Detect which cell encompasses the target text, then output its [X, Y] center coordinate. 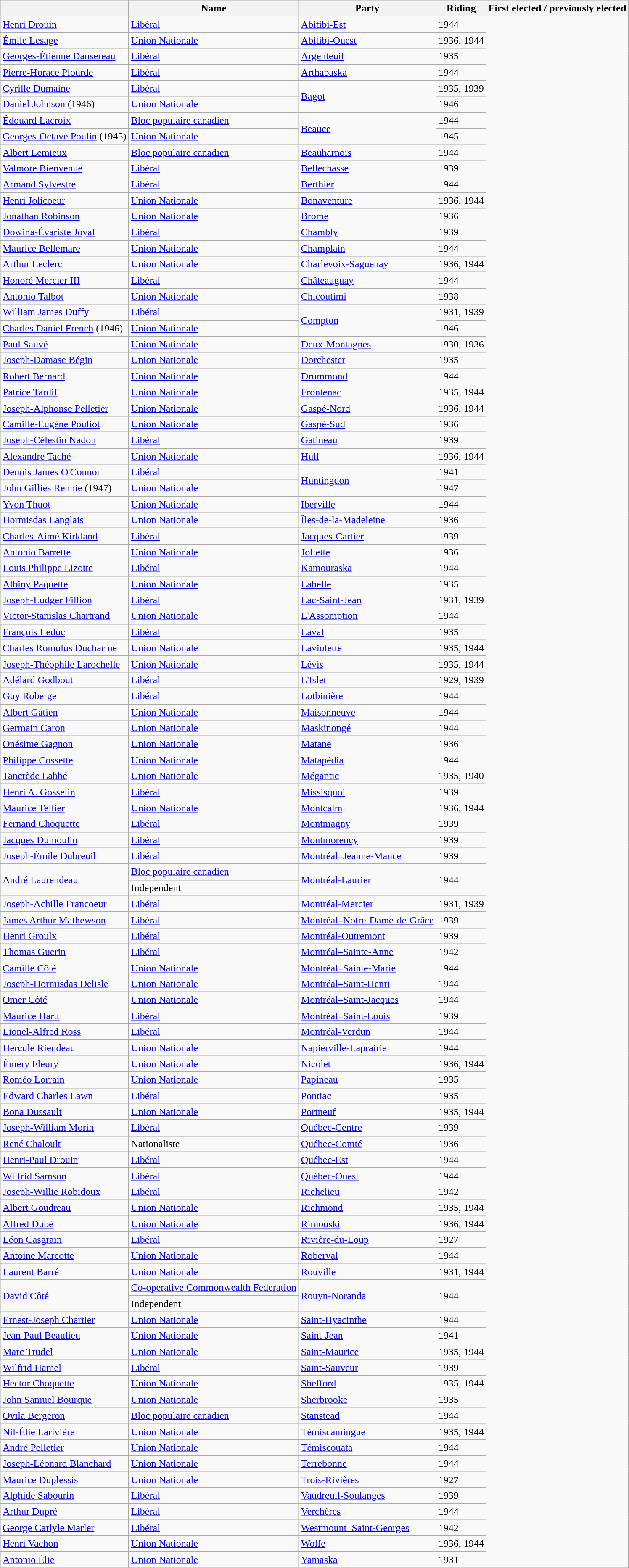
Huntingdon [367, 480]
Gaspé-Sud [367, 424]
Wilfrid Hamel [65, 1368]
Yamaska [367, 1560]
Jonathan Robinson [65, 216]
Camille Côté [65, 968]
Saint-Jean [367, 1336]
Henri Drouin [65, 24]
Joseph-Émile Dubreuil [65, 856]
Albert Goudreau [65, 1208]
Charles Daniel French (1946) [65, 328]
1929, 1939 [461, 680]
1935, 1939 [461, 88]
Roméo Lorrain [65, 1080]
Québec-Centre [367, 1128]
Rimouski [367, 1224]
Charles-Aimé Kirkland [65, 536]
Québec-Ouest [367, 1176]
Labelle [367, 584]
Saint-Maurice [367, 1352]
Joseph-Hormisdas Delisle [65, 984]
Armand Sylvestre [65, 184]
Charlevoix-Saguenay [367, 264]
Name [214, 8]
Wilfrid Samson [65, 1176]
Arthur Dupré [65, 1512]
Antoine Marcotte [65, 1256]
André Pelletier [65, 1447]
Albiny Paquette [65, 584]
Daniel Johnson (1946) [65, 104]
Édouard Lacroix [65, 120]
Mégantic [367, 776]
L'Assomption [367, 616]
Chicoutimi [367, 296]
Philippe Cossette [65, 760]
Joseph-Willie Robidoux [65, 1192]
Dennis James O'Connor [65, 472]
Émery Fleury [65, 1064]
Georges-Octave Poulin (1945) [65, 136]
1930, 1936 [461, 344]
Matapédia [367, 760]
Jacques Dumoulin [65, 840]
Valmore Bienvenue [65, 168]
Brome [367, 216]
André Laurendeau [65, 880]
Albert Lemieux [65, 152]
Chambly [367, 232]
Vaudreuil-Soulanges [367, 1496]
René Chaloult [65, 1144]
Argenteuil [367, 56]
Lac-Saint-Jean [367, 600]
Shefford [367, 1384]
Nil-Élie Larivière [65, 1431]
Fernand Choquette [65, 824]
Paul Sauvé [65, 344]
Louis Philippe Lizotte [65, 568]
Wolfe [367, 1544]
Montmorency [367, 840]
John Samuel Bourque [65, 1400]
Arthabaska [367, 72]
Saint-Sauveur [367, 1368]
Henri-Paul Drouin [65, 1160]
Rivière-du-Loup [367, 1240]
Châteauguay [367, 280]
Ovila Bergeron [65, 1415]
Lotbinière [367, 696]
Marc Trudel [65, 1352]
Drummond [367, 376]
Montréal-Mercier [367, 904]
Joseph-Alphonse Pelletier [65, 408]
George Carlyle Marler [65, 1528]
Îles-de-la-Madeleine [367, 520]
Maskinongé [367, 728]
Dowina-Évariste Joyal [65, 232]
Iberville [367, 504]
Edward Charles Lawn [65, 1096]
Hormisdas Langlais [65, 520]
Abitibi-Est [367, 24]
Maurice Hartt [65, 1016]
Québec-Comté [367, 1144]
Deux-Montagnes [367, 344]
1947 [461, 488]
Nicolet [367, 1064]
John Gillies Rennie (1947) [65, 488]
Patrice Tardif [65, 392]
Léon Casgrain [65, 1240]
Beauce [367, 128]
Honoré Mercier III [65, 280]
Rouyn-Noranda [367, 1296]
Montcalm [367, 808]
Jacques-Cartier [367, 536]
Ernest-Joseph Chartier [65, 1320]
Hercule Riendeau [65, 1048]
1931, 1944 [461, 1272]
1935, 1940 [461, 776]
Bellechasse [367, 168]
Joseph-William Morin [65, 1128]
Bonaventure [367, 200]
Tancrède Labbé [65, 776]
Maurice Bellemare [65, 248]
Portneuf [367, 1112]
Antonio Élie [65, 1560]
Charles Romulus Ducharme [65, 648]
Alexandre Taché [65, 456]
Robert Bernard [65, 376]
Alphide Sabourin [65, 1496]
Montmagny [367, 824]
Beauharnois [367, 152]
Riding [461, 8]
Bona Dussault [65, 1112]
Napierville-Laprairie [367, 1048]
Cyrille Dumaine [65, 88]
Stanstead [367, 1415]
Party [367, 8]
L'Islet [367, 680]
Verchères [367, 1512]
1931 [461, 1560]
Alfred Dubé [65, 1224]
Kamouraska [367, 568]
Laviolette [367, 648]
Arthur Leclerc [65, 264]
Dorchester [367, 360]
Frontenac [367, 392]
William James Duffy [65, 312]
Sherbrooke [367, 1400]
Lévis [367, 664]
Richelieu [367, 1192]
Montréal-Outremont [367, 936]
David Côté [65, 1296]
Nationaliste [214, 1144]
Laval [367, 632]
Montréal–Notre-Dame-de-Grâce [367, 920]
François Leduc [65, 632]
Georges-Étienne Dansereau [65, 56]
Champlain [367, 248]
Laurent Barré [65, 1272]
Montréal–Sainte-Marie [367, 968]
Henri A. Gosselin [65, 792]
Richmond [367, 1208]
Roberval [367, 1256]
Compton [367, 320]
Maisonneuve [367, 712]
Montréal-Verdun [367, 1032]
Missisquoi [367, 792]
Montréal–Sainte-Anne [367, 952]
Yvon Thuot [65, 504]
Berthier [367, 184]
Montréal–Jeanne-Mance [367, 856]
James Arthur Mathewson [65, 920]
Montréal–Saint-Jacques [367, 1000]
Camille-Eugène Pouliot [65, 424]
Adélard Godbout [65, 680]
Co-operative Commonwealth Federation [214, 1288]
Joliette [367, 552]
Onésime Gagnon [65, 744]
Pierre-Horace Plourde [65, 72]
Antonio Talbot [65, 296]
Gaspé-Nord [367, 408]
Joseph-Léonard Blanchard [65, 1463]
Hull [367, 456]
Antonio Barrette [65, 552]
Maurice Tellier [65, 808]
Westmount–Saint-Georges [367, 1528]
Trois-Rivières [367, 1479]
Thomas Guerin [65, 952]
Témiscouata [367, 1447]
Rouville [367, 1272]
Gatineau [367, 440]
Omer Côté [65, 1000]
Matane [367, 744]
Victor-Stanislas Chartrand [65, 616]
First elected / previously elected [558, 8]
Henri Vachon [65, 1544]
Abitibi-Ouest [367, 40]
1938 [461, 296]
Montréal–Saint-Louis [367, 1016]
Montréal-Laurier [367, 880]
Guy Roberge [65, 696]
Germain Caron [65, 728]
Jean-Paul Beaulieu [65, 1336]
Lionel-Alfred Ross [65, 1032]
Émile Lesage [65, 40]
Joseph-Théophile Larochelle [65, 664]
1945 [461, 136]
Montréal–Saint-Henri [367, 984]
Pontiac [367, 1096]
Albert Gatien [65, 712]
Joseph-Damase Bégin [65, 360]
Henri Jolicoeur [65, 200]
Joseph-Achille Francoeur [65, 904]
Henri Groulx [65, 936]
Bagot [367, 96]
Témiscamingue [367, 1431]
Terrebonne [367, 1463]
Joseph-Ludger Fillion [65, 600]
Papineau [367, 1080]
Maurice Duplessis [65, 1479]
Québec-Est [367, 1160]
Hector Choquette [65, 1384]
Saint-Hyacinthe [367, 1320]
Joseph-Célestin Nadon [65, 440]
